Pinpoint the cell where the given text exists, returning its (x, y) midpoint coordinate. 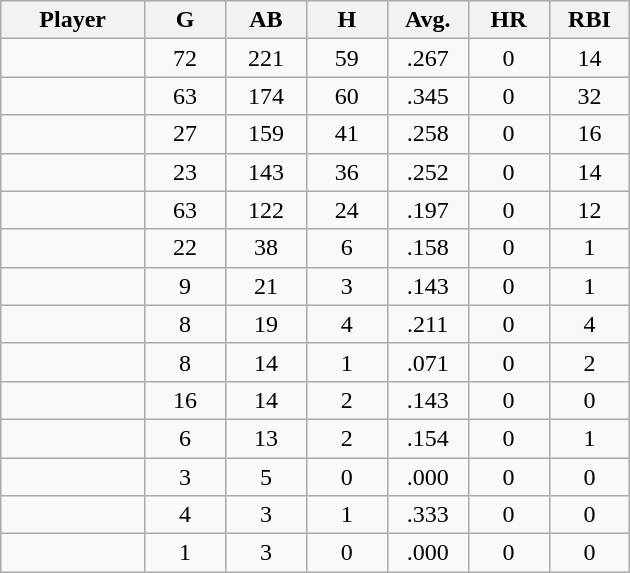
.333 (428, 515)
41 (346, 134)
HR (508, 20)
AB (266, 20)
.154 (428, 438)
38 (266, 248)
221 (266, 58)
.252 (428, 172)
23 (186, 172)
174 (266, 96)
.197 (428, 210)
G (186, 20)
5 (266, 477)
143 (266, 172)
24 (346, 210)
.158 (428, 248)
13 (266, 438)
21 (266, 286)
72 (186, 58)
Avg. (428, 20)
22 (186, 248)
12 (590, 210)
.258 (428, 134)
.267 (428, 58)
59 (346, 58)
36 (346, 172)
60 (346, 96)
RBI (590, 20)
32 (590, 96)
.071 (428, 362)
.211 (428, 324)
H (346, 20)
122 (266, 210)
27 (186, 134)
159 (266, 134)
9 (186, 286)
.345 (428, 96)
19 (266, 324)
Player (73, 20)
